Find where the given text appears and provide that cell's center as [X, Y] coordinate. 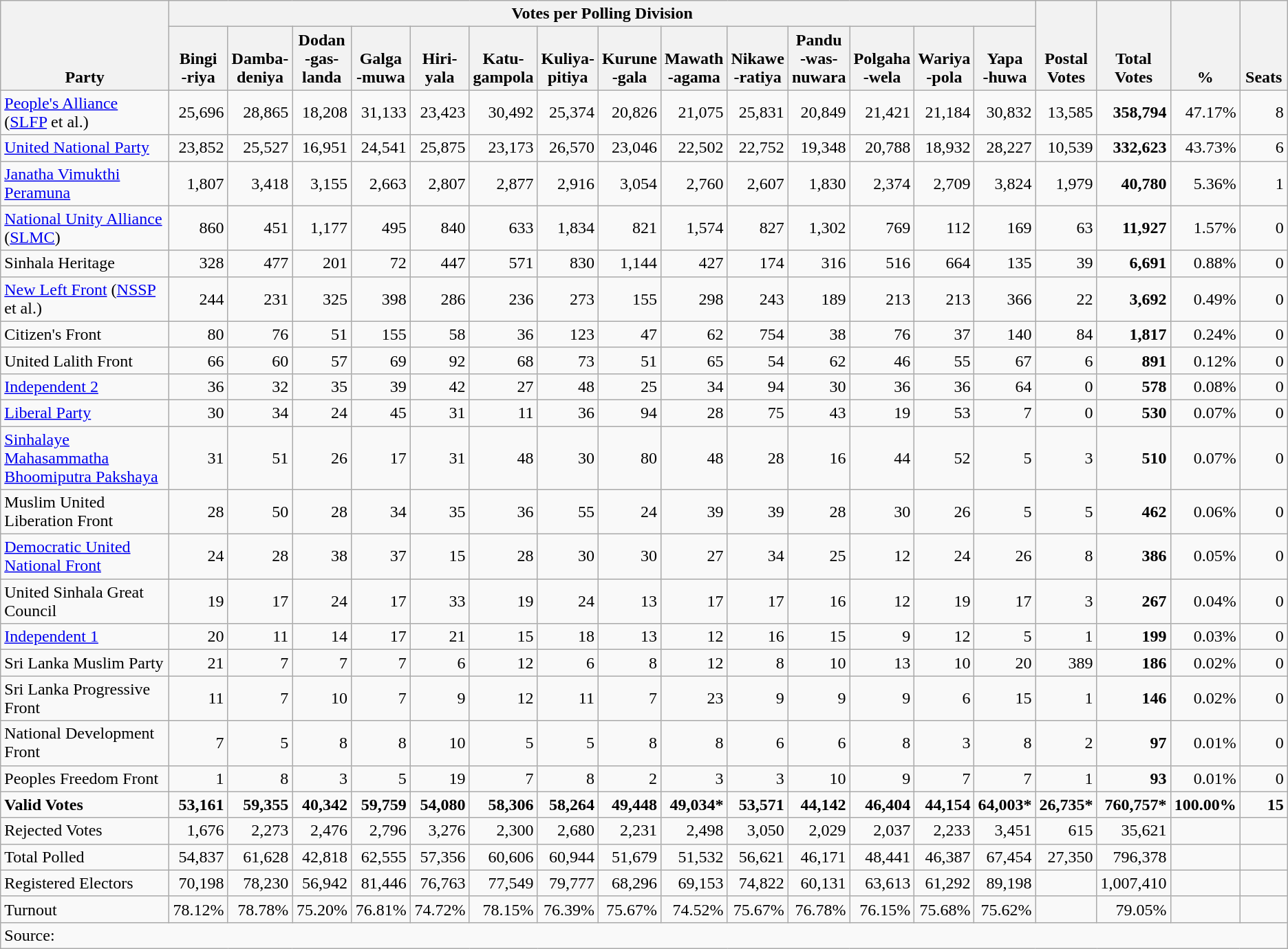
51,679 [629, 857]
20,826 [629, 113]
Katu-gampola [504, 58]
140 [1005, 334]
1,830 [819, 183]
42,818 [322, 857]
28,227 [1005, 148]
100.00% [1205, 805]
615 [1066, 831]
3,276 [440, 831]
54,080 [440, 805]
64,003* [1005, 805]
53,571 [758, 805]
46,404 [882, 805]
National Unity Alliance (SLMC) [85, 228]
79.05% [1134, 909]
53,161 [198, 805]
21,075 [694, 113]
30,832 [1005, 113]
54 [758, 360]
5.36% [1205, 183]
75.20% [322, 909]
495 [381, 228]
45 [381, 413]
56,621 [758, 857]
Total Votes [1134, 45]
46 [882, 360]
Party [85, 45]
Seats [1263, 45]
1,007,410 [1134, 883]
52 [944, 458]
Peoples Freedom Front [85, 778]
6,691 [1134, 263]
79,777 [568, 883]
76.15% [882, 909]
2,300 [504, 831]
760,757* [1134, 805]
2,760 [694, 183]
2,231 [629, 831]
199 [1134, 637]
72 [381, 263]
1.57% [1205, 228]
860 [198, 228]
1,302 [819, 228]
Liberal Party [85, 413]
Wariya-pola [944, 58]
Nikawe-ratiya [758, 58]
571 [504, 263]
76.78% [819, 909]
35,621 [1134, 831]
18 [568, 637]
477 [260, 263]
60,131 [819, 883]
Pandu-was-nuwara [819, 58]
78.78% [260, 909]
516 [882, 263]
62,555 [381, 857]
2,709 [944, 183]
1,834 [568, 228]
57 [322, 360]
Galga-muwa [381, 58]
3,451 [1005, 831]
75.68% [944, 909]
28,865 [260, 113]
Polgaha-wela [882, 58]
578 [1134, 386]
3,155 [322, 183]
32 [260, 386]
462 [1134, 512]
325 [322, 298]
Bingi-riya [198, 58]
33 [440, 601]
43 [819, 413]
366 [1005, 298]
23,046 [629, 148]
298 [694, 298]
2,877 [504, 183]
112 [944, 228]
1,817 [1134, 334]
3,050 [758, 831]
14 [322, 637]
78,230 [260, 883]
68,296 [629, 883]
63 [1066, 228]
1,574 [694, 228]
United Lalith Front [85, 360]
3,692 [1134, 298]
23 [694, 699]
3,054 [629, 183]
69 [381, 360]
0.24% [1205, 334]
796,378 [1134, 857]
Yapa-huwa [1005, 58]
358,794 [1134, 113]
830 [568, 263]
174 [758, 263]
18,208 [322, 113]
43.73% [1205, 148]
447 [440, 263]
81,446 [381, 883]
11,927 [1134, 228]
27,350 [1066, 857]
National Development Front [85, 743]
244 [198, 298]
63,613 [882, 883]
3,824 [1005, 183]
20,788 [882, 148]
64 [1005, 386]
Dodan-gas-landa [322, 58]
40,780 [1134, 183]
26,735* [1066, 805]
Total Polled [85, 857]
1,144 [629, 263]
31,133 [381, 113]
25,374 [568, 113]
332,623 [1134, 148]
Kuliya-pitiya [568, 58]
People's Alliance(SLFP et al.) [85, 113]
664 [944, 263]
1,807 [198, 183]
54,837 [198, 857]
2,233 [944, 831]
25,831 [758, 113]
Votes per Polling Division [602, 14]
840 [440, 228]
58 [440, 334]
510 [1134, 458]
74,822 [758, 883]
75 [758, 413]
2,498 [694, 831]
75.62% [1005, 909]
60,606 [504, 857]
0.88% [1205, 263]
1,979 [1066, 183]
61,628 [260, 857]
22,502 [694, 148]
58,306 [504, 805]
78.15% [504, 909]
231 [260, 298]
60 [260, 360]
Kurune-gala [629, 58]
50 [260, 512]
23,173 [504, 148]
Mawath-agama [694, 58]
273 [568, 298]
47.17% [1205, 113]
Source: [644, 935]
23,852 [198, 148]
236 [504, 298]
49,448 [629, 805]
25,696 [198, 113]
21,421 [882, 113]
Registered Electors [85, 883]
2,663 [381, 183]
2,796 [381, 831]
821 [629, 228]
0.12% [1205, 360]
13,585 [1066, 113]
Independent 1 [85, 637]
69,153 [694, 883]
22 [1066, 298]
89,198 [1005, 883]
169 [1005, 228]
Citizen's Front [85, 334]
76.39% [568, 909]
3,418 [260, 183]
10,539 [1066, 148]
70,198 [198, 883]
Janatha Vimukthi Peramuna [85, 183]
328 [198, 263]
186 [1134, 663]
40,342 [322, 805]
0.49% [1205, 298]
53 [944, 413]
135 [1005, 263]
Sri Lanka Progressive Front [85, 699]
Turnout [85, 909]
New Left Front (NSSP et al.) [85, 298]
Democratic United National Front [85, 557]
76.81% [381, 909]
49,034* [694, 805]
Hiri-yala [440, 58]
19,348 [819, 148]
189 [819, 298]
Rejected Votes [85, 831]
769 [882, 228]
46,171 [819, 857]
46,387 [944, 857]
2,476 [322, 831]
77,549 [504, 883]
76,763 [440, 883]
389 [1066, 663]
Muslim United Liberation Front [85, 512]
2,680 [568, 831]
67 [1005, 360]
51,532 [694, 857]
59,355 [260, 805]
754 [758, 334]
386 [1134, 557]
78.12% [198, 909]
633 [504, 228]
44,142 [819, 805]
58,264 [568, 805]
66 [198, 360]
United Sinhala Great Council [85, 601]
73 [568, 360]
146 [1134, 699]
% [1205, 45]
2,807 [440, 183]
56,942 [322, 883]
0.03% [1205, 637]
Sri Lanka Muslim Party [85, 663]
316 [819, 263]
74.52% [694, 909]
267 [1134, 601]
23,423 [440, 113]
Sinhala Heritage [85, 263]
0.05% [1205, 557]
2,273 [260, 831]
1,676 [198, 831]
16,951 [322, 148]
30,492 [504, 113]
0.06% [1205, 512]
2,374 [882, 183]
0.04% [1205, 601]
25,875 [440, 148]
Sinhalaye Mahasammatha Bhoomiputra Pakshaya [85, 458]
Damba-deniya [260, 58]
42 [440, 386]
26,570 [568, 148]
201 [322, 263]
530 [1134, 413]
2,916 [568, 183]
PostalVotes [1066, 45]
47 [629, 334]
United National Party [85, 148]
2,607 [758, 183]
65 [694, 360]
44,154 [944, 805]
67,454 [1005, 857]
1,177 [322, 228]
74.72% [440, 909]
61,292 [944, 883]
93 [1134, 778]
427 [694, 263]
25,527 [260, 148]
60,944 [568, 857]
Valid Votes [85, 805]
48,441 [882, 857]
22,752 [758, 148]
827 [758, 228]
0.08% [1205, 386]
92 [440, 360]
59,759 [381, 805]
97 [1134, 743]
57,356 [440, 857]
2,029 [819, 831]
44 [882, 458]
123 [568, 334]
68 [504, 360]
21,184 [944, 113]
18,932 [944, 148]
286 [440, 298]
84 [1066, 334]
2,037 [882, 831]
243 [758, 298]
891 [1134, 360]
20,849 [819, 113]
451 [260, 228]
Independent 2 [85, 386]
398 [381, 298]
24,541 [381, 148]
